Detect which cell encompasses the target text, then output its [X, Y] center coordinate. 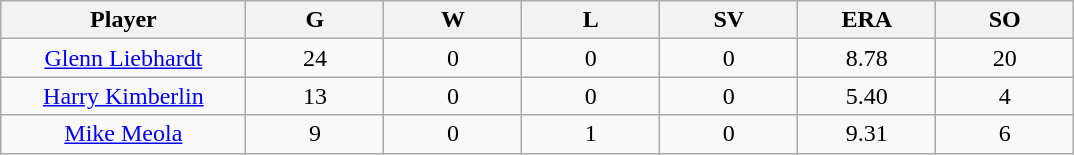
1 [591, 134]
W [453, 20]
9.31 [867, 134]
L [591, 20]
ERA [867, 20]
Harry Kimberlin [124, 96]
SV [729, 20]
G [315, 20]
8.78 [867, 58]
SO [1005, 20]
4 [1005, 96]
Glenn Liebhardt [124, 58]
Player [124, 20]
6 [1005, 134]
Mike Meola [124, 134]
9 [315, 134]
5.40 [867, 96]
13 [315, 96]
20 [1005, 58]
24 [315, 58]
